Capture the cell that displays the provided text and extract its (X, Y) central coordinate. 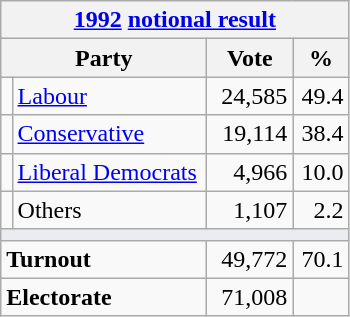
% (321, 58)
Liberal Democrats (110, 172)
49.4 (321, 96)
10.0 (321, 172)
1992 notional result (175, 20)
Turnout (104, 259)
70.1 (321, 259)
19,114 (250, 134)
71,008 (250, 297)
Party (104, 58)
Conservative (110, 134)
1,107 (250, 210)
38.4 (321, 134)
4,966 (250, 172)
Electorate (104, 297)
Others (110, 210)
49,772 (250, 259)
2.2 (321, 210)
Vote (250, 58)
Labour (110, 96)
24,585 (250, 96)
